Pinpoint the cell where the given text exists, returning its [x, y] midpoint coordinate. 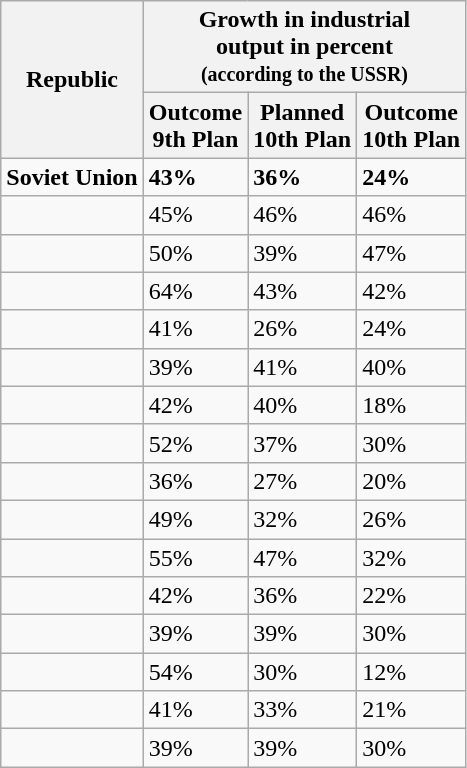
Outcome10th Plan [412, 126]
50% [195, 253]
20% [412, 481]
22% [412, 596]
18% [412, 405]
Republic [72, 80]
Soviet Union [72, 177]
55% [195, 557]
49% [195, 519]
45% [195, 215]
52% [195, 443]
33% [302, 710]
Planned10th Plan [302, 126]
64% [195, 291]
12% [412, 672]
21% [412, 710]
27% [302, 481]
54% [195, 672]
Outcome9th Plan [195, 126]
Growth in industrialoutput in percent(according to the USSR) [304, 47]
37% [302, 443]
